Output the [x, y] coordinate of the center of the cell containing the given text.  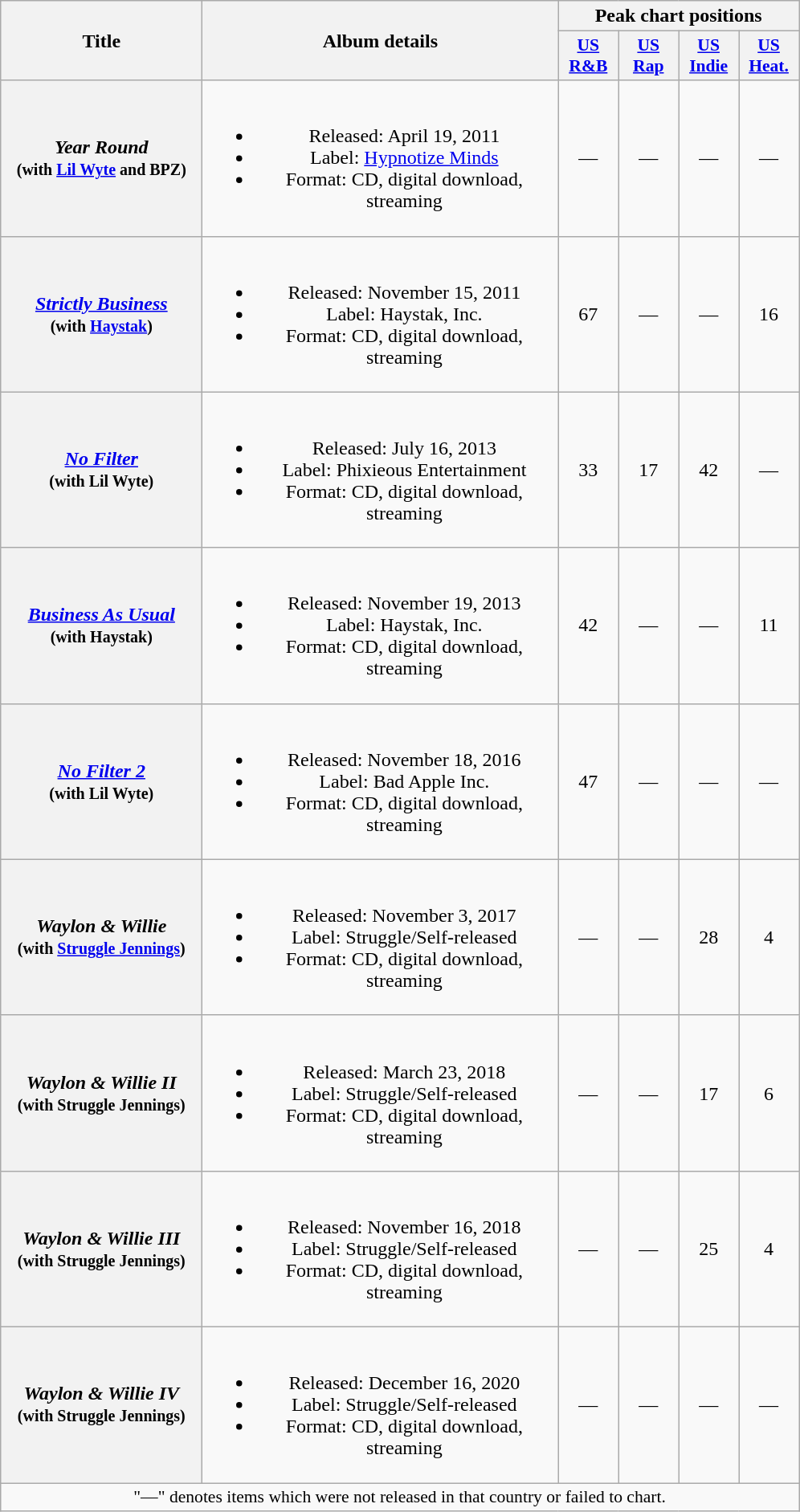
Released: November 15, 2011Label: Haystak, Inc.Format: CD, digital download, streaming [381, 314]
US Indie [708, 56]
Released: November 16, 2018Label: Struggle/Self-releasedFormat: CD, digital download, streaming [381, 1249]
Released: March 23, 2018Label: Struggle/Self-releasedFormat: CD, digital download, streaming [381, 1093]
US R&B [588, 56]
Waylon & Willie II(with Struggle Jennings) [101, 1093]
US Heat. [769, 56]
16 [769, 314]
Waylon & Willie IV(with Struggle Jennings) [101, 1404]
Peak chart positions [679, 16]
47 [588, 781]
Released: November 19, 2013Label: Haystak, Inc.Format: CD, digital download, streaming [381, 626]
Strictly Business(with Haystak) [101, 314]
11 [769, 626]
33 [588, 470]
Business As Usual(with Haystak) [101, 626]
"—" denotes items which were not released in that country or failed to chart. [400, 1497]
No Filter(with Lil Wyte) [101, 470]
Year Round(with Lil Wyte and BPZ) [101, 158]
67 [588, 314]
28 [708, 937]
Waylon & Willie(with Struggle Jennings) [101, 937]
Waylon & Willie III(with Struggle Jennings) [101, 1249]
Album details [381, 40]
US Rap [649, 56]
No Filter 2(with Lil Wyte) [101, 781]
Released: November 3, 2017Label: Struggle/Self-releasedFormat: CD, digital download, streaming [381, 937]
6 [769, 1093]
Released: April 19, 2011Label: Hypnotize MindsFormat: CD, digital download, streaming [381, 158]
Title [101, 40]
Released: December 16, 2020Label: Struggle/Self-releasedFormat: CD, digital download, streaming [381, 1404]
Released: July 16, 2013Label: Phixieous EntertainmentFormat: CD, digital download, streaming [381, 470]
Released: November 18, 2016Label: Bad Apple Inc.Format: CD, digital download, streaming [381, 781]
25 [708, 1249]
